Extract the (X, Y) coordinate from the center of the cell holding the provided text.  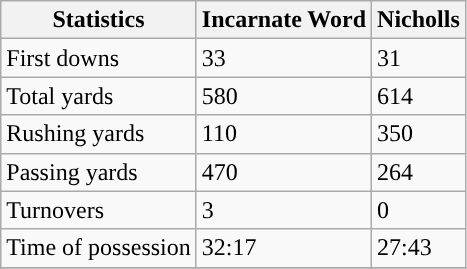
614 (419, 96)
Turnovers (99, 210)
264 (419, 172)
27:43 (419, 248)
33 (284, 58)
580 (284, 96)
31 (419, 58)
Statistics (99, 20)
Incarnate Word (284, 20)
470 (284, 172)
0 (419, 210)
Nicholls (419, 20)
Rushing yards (99, 134)
Passing yards (99, 172)
3 (284, 210)
First downs (99, 58)
32:17 (284, 248)
110 (284, 134)
Time of possession (99, 248)
350 (419, 134)
Total yards (99, 96)
